Return [X, Y] of the center of cell containing provided text 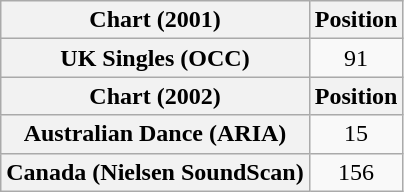
Australian Dance (ARIA) [155, 134]
Chart (2001) [155, 20]
Canada (Nielsen SoundScan) [155, 172]
Chart (2002) [155, 96]
UK Singles (OCC) [155, 58]
156 [356, 172]
15 [356, 134]
91 [356, 58]
